From the cell containing the given text, extract its center point as [x, y] coordinate. 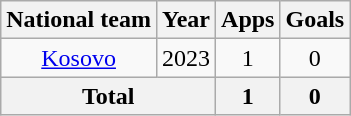
Total [108, 96]
2023 [186, 58]
Apps [248, 20]
Year [186, 20]
Kosovo [79, 58]
Goals [315, 20]
National team [79, 20]
